Output the (X, Y) coordinate of the center of the cell containing the given text.  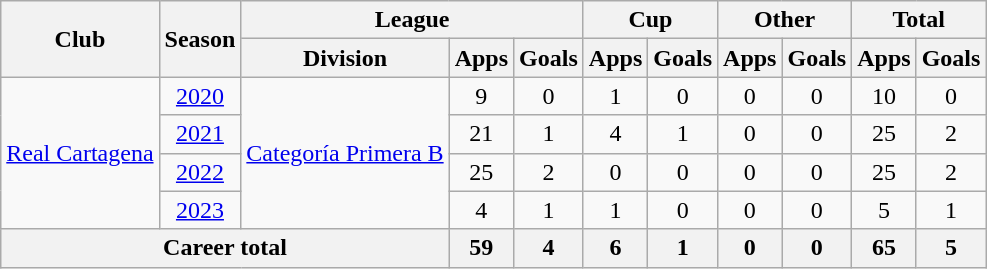
Total (919, 20)
2023 (200, 210)
Club (80, 39)
6 (615, 248)
21 (481, 134)
League (412, 20)
Other (785, 20)
2020 (200, 96)
Cup (650, 20)
Real Cartagena (80, 153)
Career total (225, 248)
59 (481, 248)
Division (345, 58)
65 (884, 248)
10 (884, 96)
9 (481, 96)
Season (200, 39)
2022 (200, 172)
Categoría Primera B (345, 153)
2021 (200, 134)
